Return the [x, y] coordinate for the center point of the cell that contains the specified text.  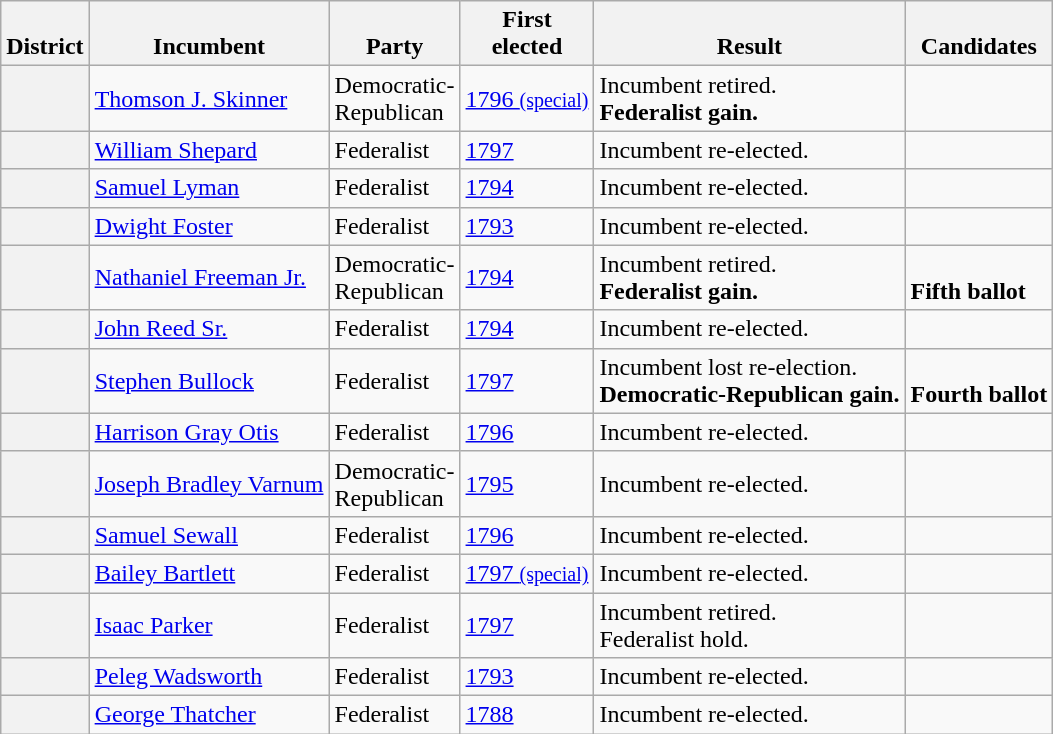
Incumbent [209, 34]
Fourth ballot [979, 380]
1795 [527, 484]
Result [750, 34]
George Thatcher [209, 715]
William Shepard [209, 150]
District [45, 34]
Nathaniel Freeman Jr. [209, 278]
Candidates [979, 34]
Incumbent lost re-election.Democratic-Republican gain. [750, 380]
Fifth ballot [979, 278]
1788 [527, 715]
Thomson J. Skinner [209, 98]
Bailey Bartlett [209, 573]
Party [394, 34]
Joseph Bradley Varnum [209, 484]
Incumbent retired.Federalist hold. [750, 624]
1797 (special) [527, 573]
Samuel Lyman [209, 188]
Harrison Gray Otis [209, 432]
Stephen Bullock [209, 380]
John Reed Sr. [209, 329]
Dwight Foster [209, 226]
Isaac Parker [209, 624]
Samuel Sewall [209, 535]
Peleg Wadsworth [209, 677]
Firstelected [527, 34]
1796 (special) [527, 98]
